Capture the cell that displays the provided text and extract its (x, y) central coordinate. 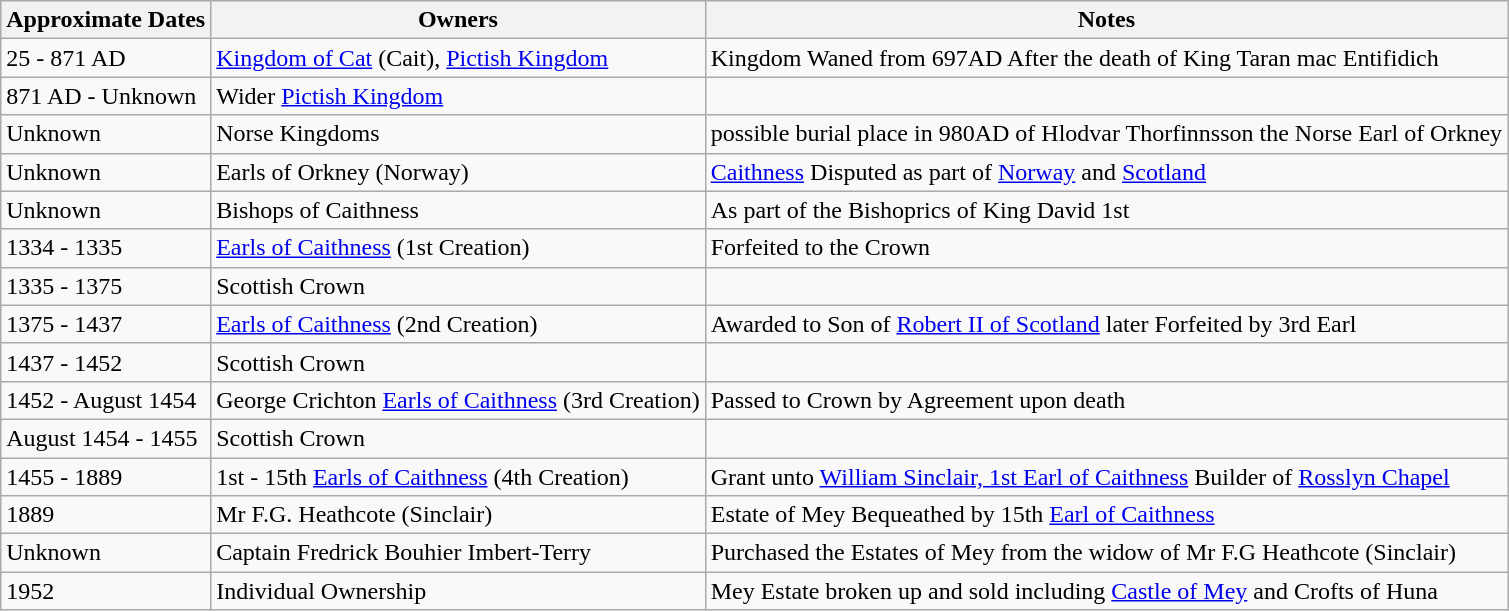
1335 - 1375 (106, 286)
1889 (106, 515)
1952 (106, 591)
Earls of Caithness (1st Creation) (458, 248)
1375 - 1437 (106, 324)
Forfeited to the Crown (1106, 248)
Passed to Crown by Agreement upon death (1106, 400)
Kingdom of Cat (Cait), Pictish Kingdom (458, 58)
Estate of Mey Bequeathed by 15th Earl of Caithness (1106, 515)
25 - 871 AD (106, 58)
Approximate Dates (106, 20)
George Crichton Earls of Caithness (3rd Creation) (458, 400)
August 1454 - 1455 (106, 438)
1437 - 1452 (106, 362)
Individual Ownership (458, 591)
Bishops of Caithness (458, 210)
Earls of Orkney (Norway) (458, 172)
Caithness Disputed as part of Norway and Scotland (1106, 172)
1455 - 1889 (106, 477)
Awarded to Son of Robert II of Scotland later Forfeited by 3rd Earl (1106, 324)
Captain Fredrick Bouhier Imbert-Terry (458, 553)
871 AD - Unknown (106, 96)
Mr F.G. Heathcote (Sinclair) (458, 515)
As part of the Bishoprics of King David 1st (1106, 210)
Wider Pictish Kingdom (458, 96)
Grant unto William Sinclair, 1st Earl of Caithness Builder of Rosslyn Chapel (1106, 477)
Earls of Caithness (2nd Creation) (458, 324)
possible burial place in 980AD of Hlodvar Thorfinnsson the Norse Earl of Orkney (1106, 134)
Purchased the Estates of Mey from the widow of Mr F.G Heathcote (Sinclair) (1106, 553)
Mey Estate broken up and sold including Castle of Mey and Crofts of Huna (1106, 591)
1334 - 1335 (106, 248)
1st - 15th Earls of Caithness (4th Creation) (458, 477)
Notes (1106, 20)
Owners (458, 20)
Kingdom Waned from 697AD After the death of King Taran mac Entifidich (1106, 58)
Norse Kingdoms (458, 134)
1452 - August 1454 (106, 400)
